Determine the [X, Y] coordinate at the center of the cell enclosing the given text.  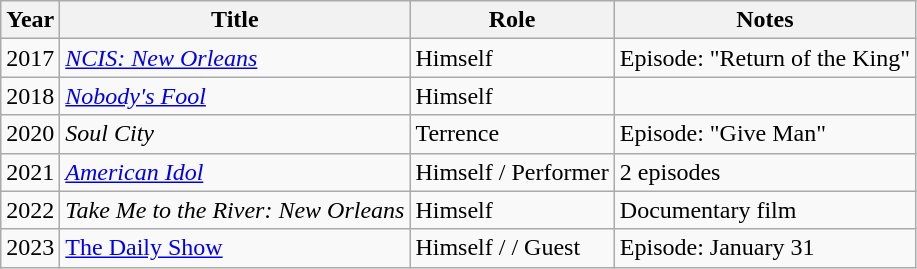
Title [235, 20]
Himself / Performer [512, 172]
2022 [30, 210]
2021 [30, 172]
The Daily Show [235, 248]
2017 [30, 58]
2 episodes [764, 172]
2018 [30, 96]
Episode: "Return of the King" [764, 58]
Nobody's Fool [235, 96]
2020 [30, 134]
Himself / / Guest [512, 248]
Episode: "Give Man" [764, 134]
Year [30, 20]
Notes [764, 20]
Take Me to the River: New Orleans [235, 210]
NCIS: New Orleans [235, 58]
Episode: January 31 [764, 248]
Role [512, 20]
Documentary film [764, 210]
Soul City [235, 134]
American Idol [235, 172]
Terrence [512, 134]
2023 [30, 248]
